Search for the cell housing the specified text and yield its [X, Y] center coordinate. 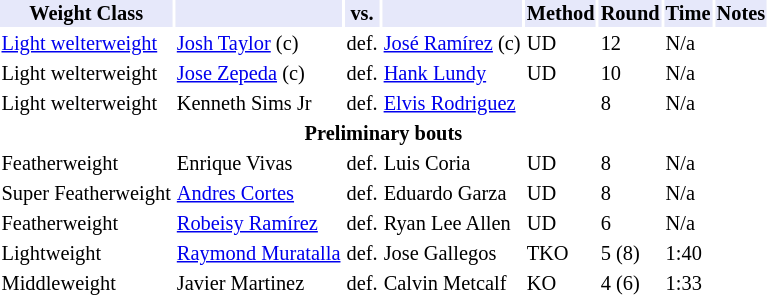
Method [560, 14]
Eduardo Garza [452, 194]
Robeisy Ramírez [258, 224]
6 [630, 224]
Time [688, 14]
Lightweight [86, 254]
Luis Coria [452, 164]
Raymond Muratalla [258, 254]
Enrique Vivas [258, 164]
5 (8) [630, 254]
Weight Class [86, 14]
1:40 [688, 254]
Andres Cortes [258, 194]
Preliminary bouts [384, 134]
Elvis Rodriguez [452, 104]
Notes [741, 14]
12 [630, 44]
Kenneth Sims Jr [258, 104]
Hank Lundy [452, 74]
Josh Taylor (c) [258, 44]
Round [630, 14]
10 [630, 74]
Jose Zepeda (c) [258, 74]
Super Featherweight [86, 194]
TKO [560, 254]
José Ramírez (c) [452, 44]
Jose Gallegos [452, 254]
Ryan Lee Allen [452, 224]
vs. [362, 14]
